Search for the cell housing the specified text and yield its (x, y) center coordinate. 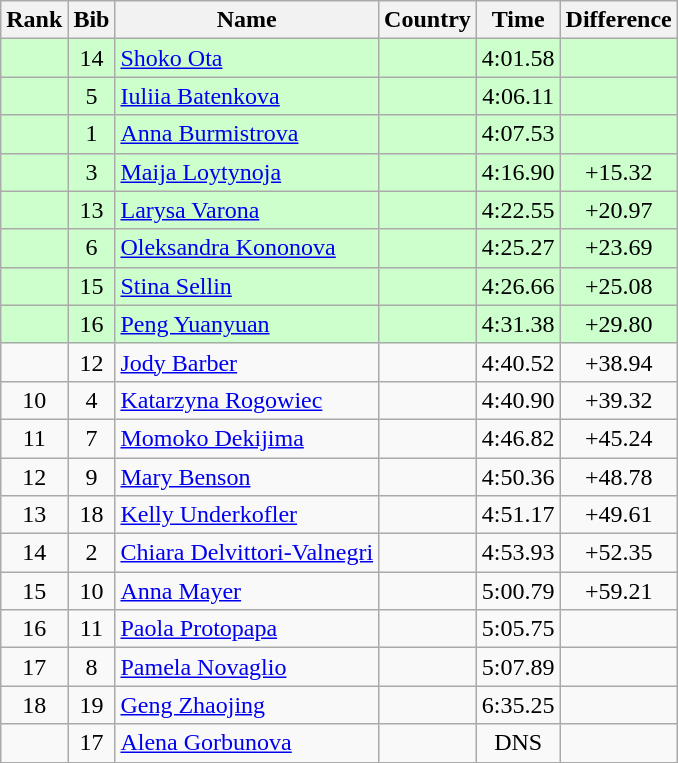
+45.24 (618, 438)
Anna Burmistrova (247, 134)
Momoko Dekijima (247, 438)
Country (428, 20)
8 (92, 667)
Maija Loytynoja (247, 172)
6:35.25 (518, 705)
5:00.79 (518, 591)
Geng Zhaojing (247, 705)
+49.61 (618, 515)
4:40.90 (518, 400)
4:16.90 (518, 172)
5:07.89 (518, 667)
Bib (92, 20)
+52.35 (618, 553)
Mary Benson (247, 477)
+29.80 (618, 324)
4:01.58 (518, 58)
4:40.52 (518, 362)
Name (247, 20)
Difference (618, 20)
Oleksandra Kononova (247, 248)
7 (92, 438)
4:25.27 (518, 248)
1 (92, 134)
Shoko Ota (247, 58)
4:31.38 (518, 324)
4:06.11 (518, 96)
Katarzyna Rogowiec (247, 400)
5:05.75 (518, 629)
Rank (34, 20)
Stina Sellin (247, 286)
+59.21 (618, 591)
5 (92, 96)
Chiara Delvittori-Valnegri (247, 553)
+39.32 (618, 400)
+25.08 (618, 286)
+38.94 (618, 362)
4:50.36 (518, 477)
4:07.53 (518, 134)
9 (92, 477)
Peng Yuanyuan (247, 324)
Larysa Varona (247, 210)
Pamela Novaglio (247, 667)
+48.78 (618, 477)
Kelly Underkofler (247, 515)
4:51.17 (518, 515)
4:46.82 (518, 438)
Alena Gorbunova (247, 743)
19 (92, 705)
+23.69 (618, 248)
Paola Protopapa (247, 629)
+15.32 (618, 172)
4:22.55 (518, 210)
Jody Barber (247, 362)
2 (92, 553)
Time (518, 20)
3 (92, 172)
4:53.93 (518, 553)
+20.97 (618, 210)
DNS (518, 743)
Anna Mayer (247, 591)
Iuliia Batenkova (247, 96)
4:26.66 (518, 286)
6 (92, 248)
4 (92, 400)
